For the text-containing cell, return its midpoint in [x, y] coordinate format. 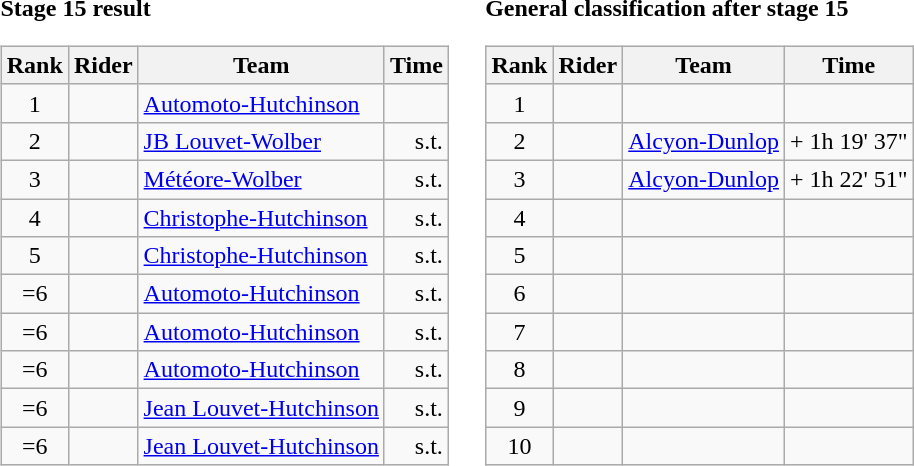
+ 1h 22' 51" [848, 179]
8 [520, 370]
JB Louvet-Wolber [261, 141]
7 [520, 332]
+ 1h 19' 37" [848, 141]
Météore-Wolber [261, 179]
9 [520, 408]
6 [520, 294]
10 [520, 446]
